Extract the [X, Y] coordinate from the center of the cell holding the provided text.  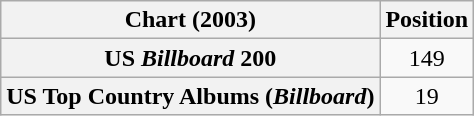
149 [427, 58]
Position [427, 20]
US Top Country Albums (Billboard) [190, 96]
Chart (2003) [190, 20]
US Billboard 200 [190, 58]
19 [427, 96]
